Pinpoint the cell where the given text exists, returning its (x, y) midpoint coordinate. 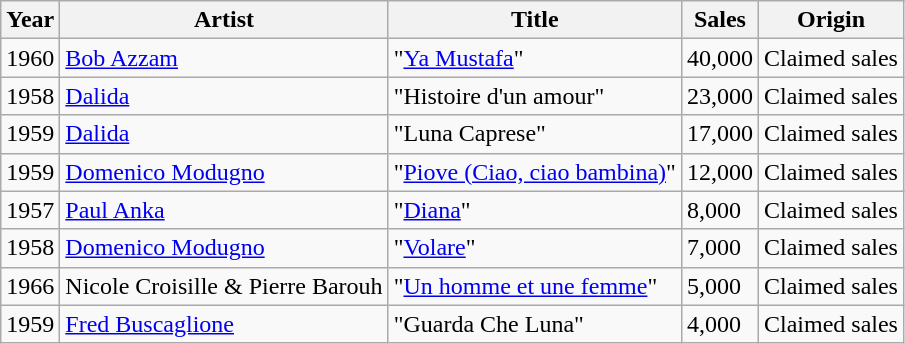
1960 (30, 58)
4,000 (720, 324)
Bob Azzam (224, 58)
Fred Buscaglione (224, 324)
40,000 (720, 58)
Origin (830, 20)
Artist (224, 20)
Nicole Croisille & Pierre Barouh (224, 286)
"Diana" (534, 210)
23,000 (720, 96)
7,000 (720, 248)
1957 (30, 210)
Year (30, 20)
Paul Anka (224, 210)
"Histoire d'un amour" (534, 96)
"Un homme et une femme" (534, 286)
1966 (30, 286)
12,000 (720, 172)
Title (534, 20)
Sales (720, 20)
"Luna Caprese" (534, 134)
17,000 (720, 134)
"Ya Mustafa" (534, 58)
"Guarda Che Luna" (534, 324)
5,000 (720, 286)
"Volare" (534, 248)
"Piove (Ciao, ciao bambina)" (534, 172)
8,000 (720, 210)
